Return the [X, Y] coordinate for the center point of the cell that contains the specified text.  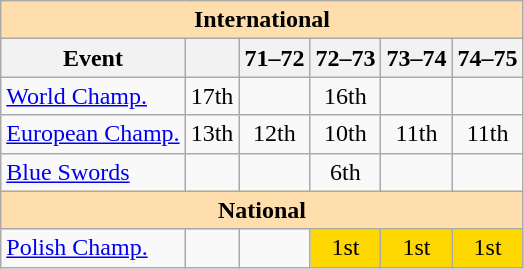
Polish Champ. [93, 248]
National [262, 210]
13th [212, 134]
10th [346, 134]
Event [93, 58]
Blue Swords [93, 172]
74–75 [488, 58]
World Champ. [93, 96]
72–73 [346, 58]
6th [346, 172]
International [262, 20]
European Champ. [93, 134]
73–74 [416, 58]
16th [346, 96]
12th [274, 134]
71–72 [274, 58]
17th [212, 96]
